Search for the cell housing the specified text and yield its [x, y] center coordinate. 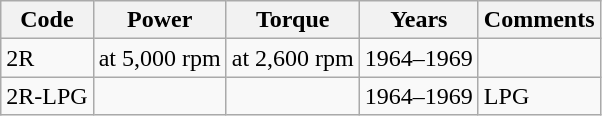
LPG [539, 96]
Torque [292, 20]
2R-LPG [47, 96]
at 2,600 rpm [292, 58]
2R [47, 58]
at 5,000 rpm [160, 58]
Code [47, 20]
Power [160, 20]
Years [418, 20]
Comments [539, 20]
